Return the [x, y] coordinate for the center point of the cell that contains the specified text.  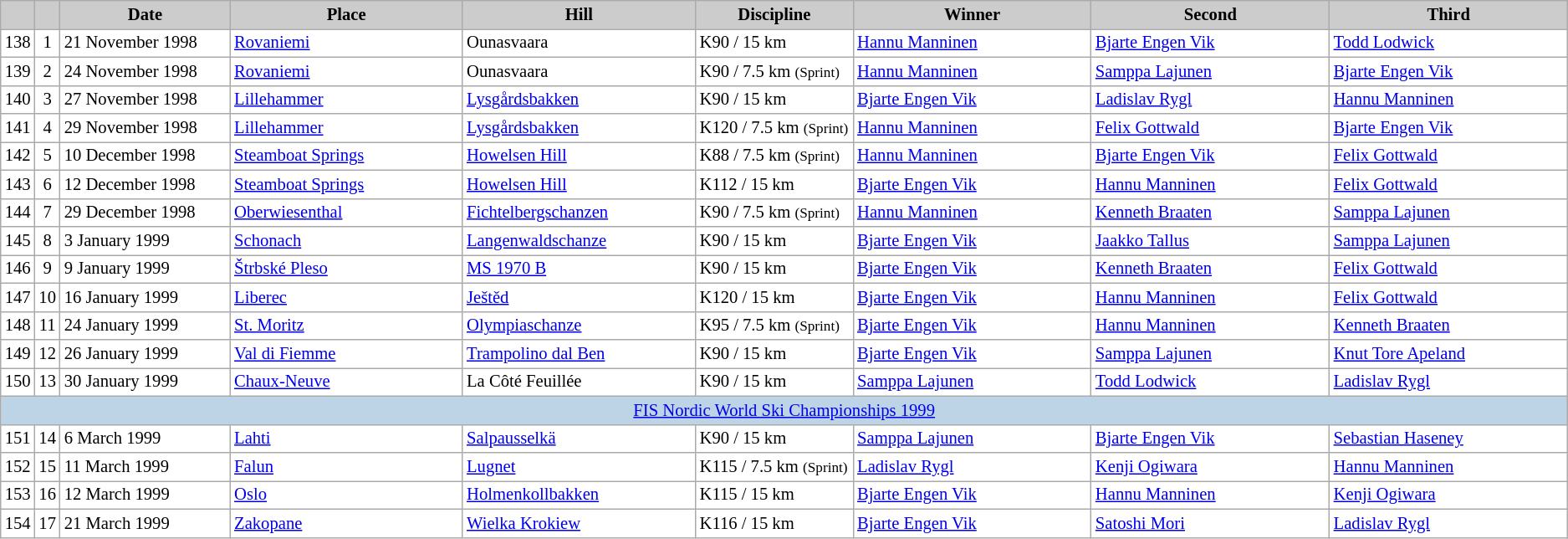
St. Moritz [346, 326]
21 November 1998 [146, 43]
3 [47, 100]
Second [1211, 14]
12 December 1998 [146, 184]
14 [47, 439]
140 [18, 100]
139 [18, 71]
Jaakko Tallus [1211, 240]
24 November 1998 [146, 71]
8 [47, 240]
138 [18, 43]
11 [47, 326]
MS 1970 B [579, 269]
Štrbské Pleso [346, 269]
Winner [972, 14]
K88 / 7.5 km (Sprint) [774, 156]
147 [18, 297]
5 [47, 156]
Date [146, 14]
Wielka Krokiew [579, 523]
K115 / 15 km [774, 495]
145 [18, 240]
26 January 1999 [146, 354]
10 December 1998 [146, 156]
150 [18, 382]
2 [47, 71]
152 [18, 466]
Discipline [774, 14]
21 March 1999 [146, 523]
Trampolino dal Ben [579, 354]
7 [47, 213]
Salpausselkä [579, 439]
Ještěd [579, 297]
Satoshi Mori [1211, 523]
K95 / 7.5 km (Sprint) [774, 326]
9 January 1999 [146, 269]
6 [47, 184]
9 [47, 269]
3 January 1999 [146, 240]
Fichtelbergschanzen [579, 213]
Val di Fiemme [346, 354]
151 [18, 439]
La Côté Feuillée [579, 382]
Sebastian Haseney [1448, 439]
K115 / 7.5 km (Sprint) [774, 466]
6 March 1999 [146, 439]
Knut Tore Apeland [1448, 354]
148 [18, 326]
143 [18, 184]
K120 / 7.5 km (Sprint) [774, 128]
24 January 1999 [146, 326]
Zakopane [346, 523]
153 [18, 495]
149 [18, 354]
17 [47, 523]
30 January 1999 [146, 382]
FIS Nordic World Ski Championships 1999 [784, 410]
29 November 1998 [146, 128]
16 January 1999 [146, 297]
Olympiaschanze [579, 326]
Oslo [346, 495]
K116 / 15 km [774, 523]
Lahti [346, 439]
Hill [579, 14]
1 [47, 43]
4 [47, 128]
K112 / 15 km [774, 184]
12 [47, 354]
154 [18, 523]
146 [18, 269]
13 [47, 382]
29 December 1998 [146, 213]
Chaux-Neuve [346, 382]
Third [1448, 14]
Place [346, 14]
141 [18, 128]
16 [47, 495]
K120 / 15 km [774, 297]
Langenwaldschanze [579, 240]
Oberwiesenthal [346, 213]
12 March 1999 [146, 495]
Holmenkollbakken [579, 495]
15 [47, 466]
10 [47, 297]
Lugnet [579, 466]
Schonach [346, 240]
11 March 1999 [146, 466]
Falun [346, 466]
27 November 1998 [146, 100]
142 [18, 156]
Liberec [346, 297]
144 [18, 213]
